Extract the [x, y] coordinate from the center of the cell holding the provided text.  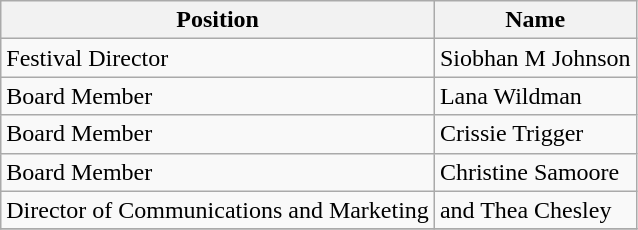
Position [218, 20]
Christine Samoore [535, 172]
Lana Wildman [535, 96]
Name [535, 20]
Festival Director [218, 58]
Siobhan M Johnson [535, 58]
and Thea Chesley [535, 210]
Director of Communications and Marketing [218, 210]
Crissie Trigger [535, 134]
